Provide the (x, y) coordinate of the cell's center where the given text is located.  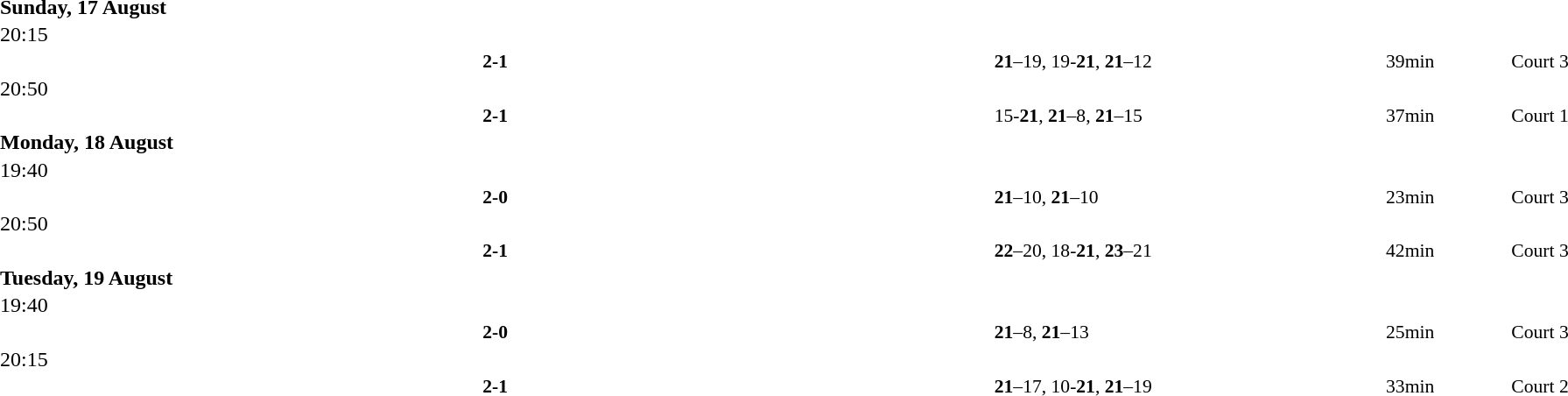
37min (1447, 116)
25min (1447, 332)
42min (1447, 251)
23min (1447, 196)
21–10, 21–10 (1188, 196)
21–8, 21–13 (1188, 332)
21–19, 19-21, 21–12 (1188, 61)
39min (1447, 61)
15-21, 21–8, 21–15 (1188, 116)
22–20, 18-21, 23–21 (1188, 251)
